For the text-containing cell, return its midpoint in [x, y] coordinate format. 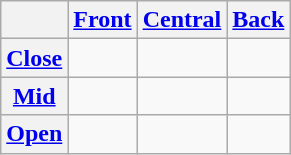
Close [34, 58]
Open [34, 134]
Front [102, 20]
Back [258, 20]
Mid [34, 96]
Central [182, 20]
